Provide the [X, Y] coordinate of the cell's center where the given text is located.  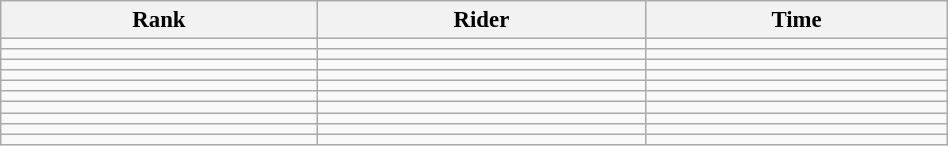
Time [797, 20]
Rank [159, 20]
Rider [482, 20]
